Provide the (x, y) coordinate of the cell's center where the given text is located.  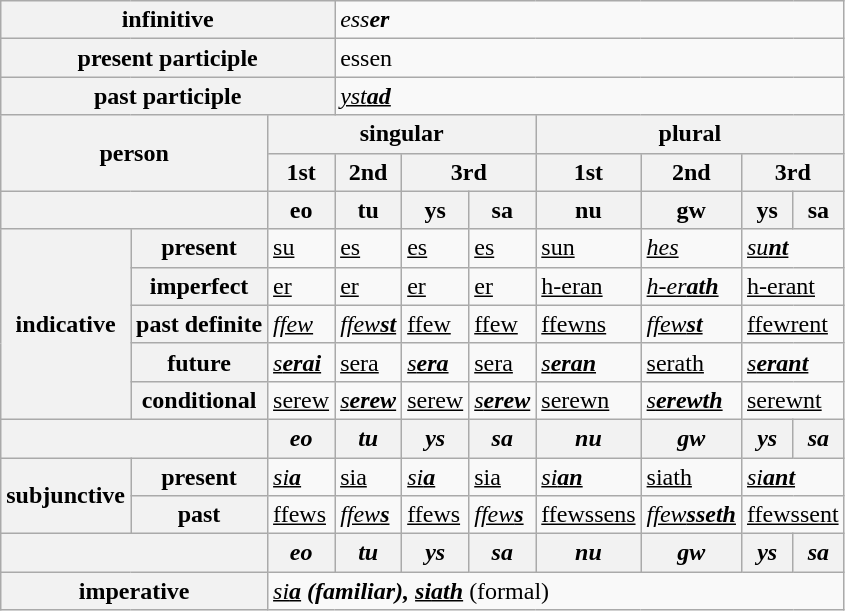
siant (792, 477)
sun (588, 248)
person (134, 153)
ffewsseth (691, 515)
present participle (168, 58)
past participle (168, 96)
hes (691, 248)
ystad (590, 96)
ffewrent (792, 324)
singular (402, 134)
serath (691, 362)
plural (690, 134)
sian (588, 477)
conditional (198, 400)
serai (302, 362)
serewnt (792, 400)
imperative (134, 591)
h-eran (588, 286)
indicative (66, 324)
serewn (588, 400)
past definite (198, 324)
future (198, 362)
siath (691, 477)
h-erant (792, 286)
sunt (792, 248)
infinitive (168, 20)
ffewssens (588, 515)
essen (590, 58)
ffewssent (792, 515)
past (198, 515)
serewth (691, 400)
sia (familiar), siath (formal) (556, 591)
h-erath (691, 286)
esser (590, 20)
subjunctive (66, 496)
serant (792, 362)
su (302, 248)
seran (588, 362)
imperfect (198, 286)
ffewns (588, 324)
